Identify which cell holds the provided text, then report its (x, y) central coordinate. 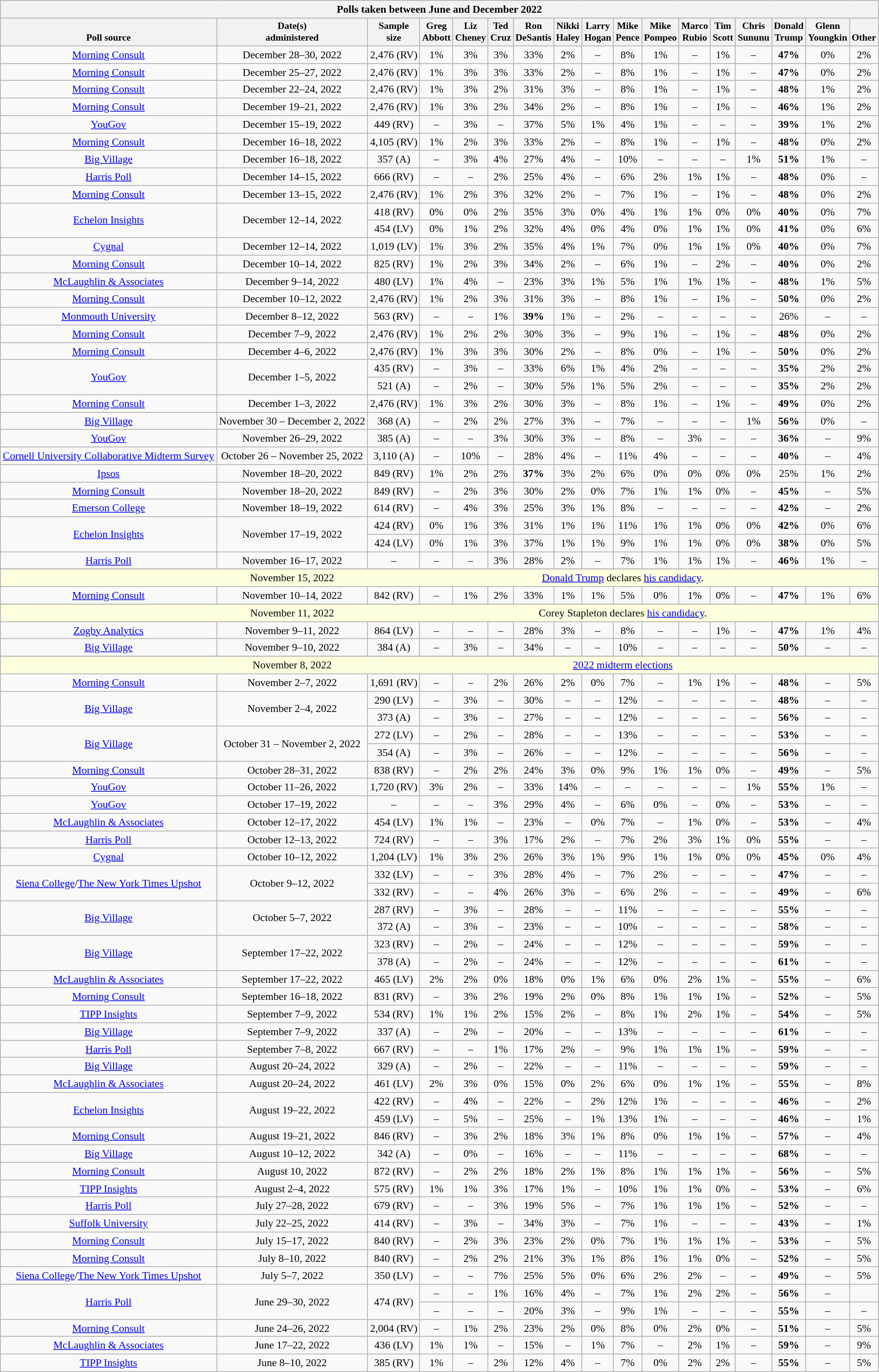
323 (RV) (393, 945)
58% (789, 927)
373 (A) (393, 718)
667 (RV) (393, 1049)
LarryHogan (598, 32)
September 7–8, 2022 (293, 1049)
December 19–21, 2022 (293, 107)
846 (RV) (393, 1136)
November 2–4, 2022 (293, 709)
November 11, 2022 (293, 613)
October 31 – November 2, 2022 (293, 743)
July 8–10, 2022 (293, 1258)
November 18–19, 2022 (293, 508)
287 (RV) (393, 910)
435 (RV) (393, 369)
36% (789, 439)
December 1–5, 2022 (293, 377)
3,110 (A) (393, 456)
August 19–21, 2022 (293, 1136)
Date(s)administered (293, 32)
Cornell University Collaborative Midterm Survey (109, 456)
385 (RV) (393, 1363)
October 28–31, 2022 (293, 770)
Monmouth University (109, 316)
June 17–22, 2022 (293, 1346)
342 (A) (393, 1154)
Zogby Analytics (109, 631)
August 10–12, 2022 (293, 1154)
385 (A) (393, 439)
December 7–9, 2022 (293, 334)
14% (568, 787)
Suffolk University (109, 1224)
NikkiHaley (568, 32)
Samplesize (393, 32)
679 (RV) (393, 1206)
Polls taken between June and December 2022 (439, 9)
614 (RV) (393, 508)
Ipsos (109, 473)
October 17–19, 2022 (293, 805)
38% (789, 544)
November 30 – December 2, 2022 (293, 421)
534 (RV) (393, 1014)
842 (RV) (393, 595)
DonaldTrump (789, 32)
272 (LV) (393, 735)
329 (A) (393, 1066)
December 10–14, 2022 (293, 264)
June 8–10, 2022 (293, 1363)
November 8, 2022 (293, 665)
October 11–26, 2022 (293, 787)
November 2–7, 2022 (293, 683)
521 (A) (393, 386)
Emerson College (109, 508)
November 9–11, 2022 (293, 631)
424 (RV) (393, 526)
480 (LV) (393, 282)
54% (789, 1014)
354 (A) (393, 753)
Other (864, 32)
November 16–17, 2022 (293, 561)
666 (RV) (393, 177)
October 9–12, 2022 (293, 883)
August 10, 2022 (293, 1171)
December 22–24, 2022 (293, 90)
21% (533, 1258)
724 (RV) (393, 840)
December 4–6, 2022 (293, 352)
July 5–7, 2022 (293, 1276)
September 16–18, 2022 (293, 997)
384 (A) (393, 648)
December 14–15, 2022 (293, 177)
November 10–14, 2022 (293, 595)
November 17–19, 2022 (293, 535)
December 13–15, 2022 (293, 194)
GregAbbott (437, 32)
368 (A) (393, 421)
332 (LV) (393, 875)
825 (RV) (393, 264)
August 2–4, 2022 (293, 1189)
July 22–25, 2022 (293, 1224)
436 (LV) (393, 1346)
838 (RV) (393, 770)
Donald Trump declares his candidacy. (623, 578)
MikePompeo (660, 32)
1,691 (RV) (393, 683)
November 15, 2022 (293, 578)
December 15–19, 2022 (293, 124)
RonDeSantis (533, 32)
459 (LV) (393, 1119)
350 (LV) (393, 1276)
872 (RV) (393, 1171)
November 9–10, 2022 (293, 648)
68% (789, 1154)
290 (LV) (393, 700)
GlennYoungkin (827, 32)
1,019 (LV) (393, 247)
372 (A) (393, 927)
43% (789, 1224)
357 (A) (393, 160)
864 (LV) (393, 631)
TedCruz (500, 32)
TimScott (722, 32)
422 (RV) (393, 1102)
December 10–12, 2022 (293, 299)
October 10–12, 2022 (293, 857)
November 26–29, 2022 (293, 439)
575 (RV) (393, 1189)
December 1–3, 2022 (293, 403)
465 (LV) (393, 979)
2,004 (RV) (393, 1328)
337 (A) (393, 1032)
41% (789, 229)
MarcoRubio (694, 32)
414 (RV) (393, 1224)
Poll source (109, 32)
October 12–17, 2022 (293, 823)
1,204 (LV) (393, 857)
418 (RV) (393, 212)
57% (789, 1136)
December 28–30, 2022 (293, 55)
1,720 (RV) (393, 787)
449 (RV) (393, 124)
June 29–30, 2022 (293, 1301)
December 8–12, 2022 (293, 316)
332 (RV) (393, 892)
563 (RV) (393, 316)
Corey Stapleton declares his candidacy. (623, 613)
ChrisSununu (754, 32)
October 5–7, 2022 (293, 919)
October 12–13, 2022 (293, 840)
4,105 (RV) (393, 142)
461 (LV) (393, 1084)
831 (RV) (393, 997)
July 27–28, 2022 (293, 1206)
June 24–26, 2022 (293, 1328)
LizCheney (470, 32)
424 (LV) (393, 544)
December 25–27, 2022 (293, 72)
December 9–14, 2022 (293, 282)
MikePence (627, 32)
29% (533, 805)
378 (A) (393, 962)
July 15–17, 2022 (293, 1241)
474 (RV) (393, 1301)
October 26 – November 25, 2022 (293, 456)
2022 midterm elections (623, 665)
August 19–22, 2022 (293, 1111)
